Extract the [x, y] coordinate from the center of the cell holding the provided text.  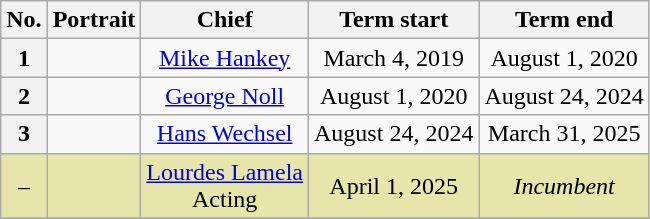
April 1, 2025 [394, 186]
2 [24, 96]
Mike Hankey [225, 58]
Incumbent [564, 186]
Portrait [94, 20]
Term end [564, 20]
Hans Wechsel [225, 134]
Term start [394, 20]
1 [24, 58]
3 [24, 134]
Chief [225, 20]
No. [24, 20]
Lourdes LamelaActing [225, 186]
March 4, 2019 [394, 58]
George Noll [225, 96]
March 31, 2025 [564, 134]
– [24, 186]
